Identify which cell holds the provided text, then report its [X, Y] central coordinate. 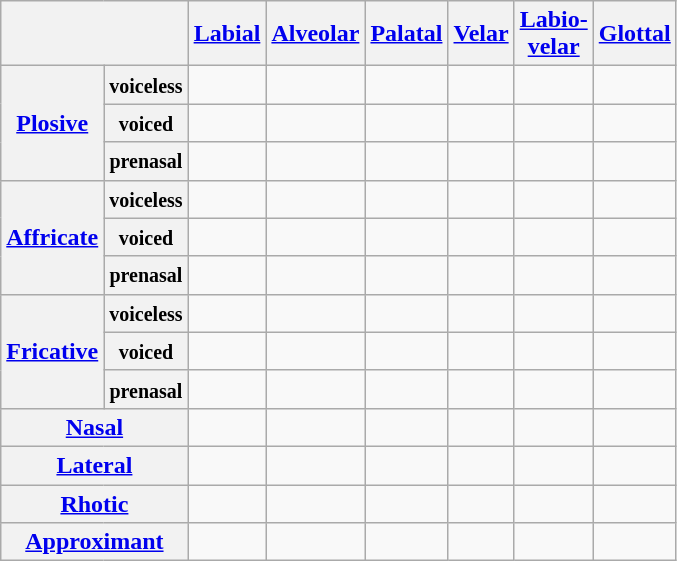
Fricative [52, 351]
Labial [227, 34]
Alveolar [316, 34]
Plosive [52, 123]
Palatal [406, 34]
Lateral [94, 465]
Nasal [94, 427]
Rhotic [94, 503]
Glottal [634, 34]
Velar [481, 34]
Affricate [52, 237]
Labio-velar [554, 34]
Approximant [94, 542]
